Capture the cell that displays the provided text and extract its (x, y) central coordinate. 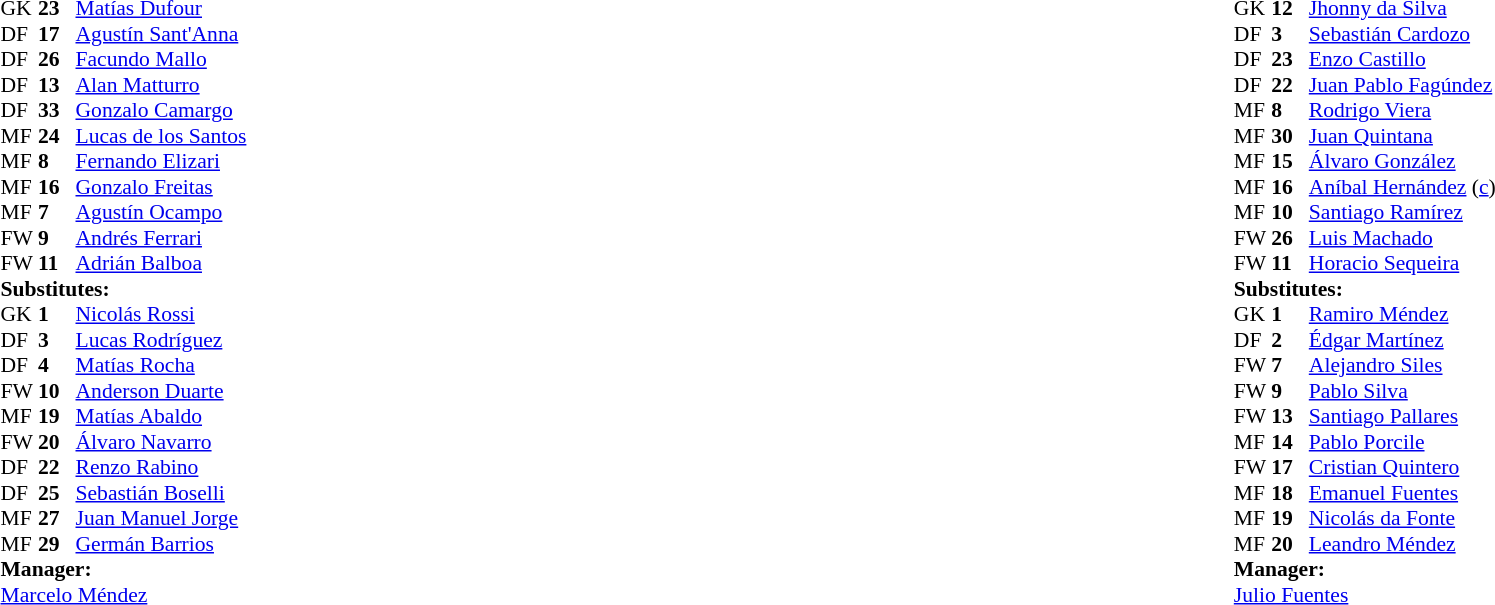
Substitutes: (123, 289)
Álvaro Navarro (162, 442)
Sebastián Boselli (162, 493)
Agustín Ocampo (162, 213)
29 (57, 544)
Facundo Mallo (162, 59)
27 (57, 519)
Lucas de los Santos (162, 136)
Fernando Elizari (162, 161)
33 (57, 111)
Gonzalo Camargo (162, 111)
23 (1290, 59)
30 (1290, 136)
Agustín Sant'Anna (162, 34)
Andrés Ferrari (162, 238)
2 (1290, 340)
14 (1290, 442)
Renzo Rabino (162, 467)
Alan Matturro (162, 85)
Anderson Duarte (162, 391)
Matías Rocha (162, 365)
18 (1290, 493)
Lucas Rodríguez (162, 340)
Juan Manuel Jorge (162, 519)
Matías Abaldo (162, 417)
4 (57, 365)
Manager: (123, 569)
15 (1290, 161)
Germán Barrios (162, 544)
Gonzalo Freitas (162, 187)
24 (57, 136)
25 (57, 493)
Adrián Balboa (162, 263)
Nicolás Rossi (162, 315)
